Detect which cell encompasses the target text, then output its [x, y] center coordinate. 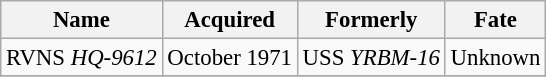
RVNS HQ-9612 [82, 58]
Fate [495, 20]
October 1971 [230, 58]
Name [82, 20]
Unknown [495, 58]
USS YRBM-16 [371, 58]
Acquired [230, 20]
Formerly [371, 20]
